Find where the given text appears and provide that cell's center as (X, Y) coordinate. 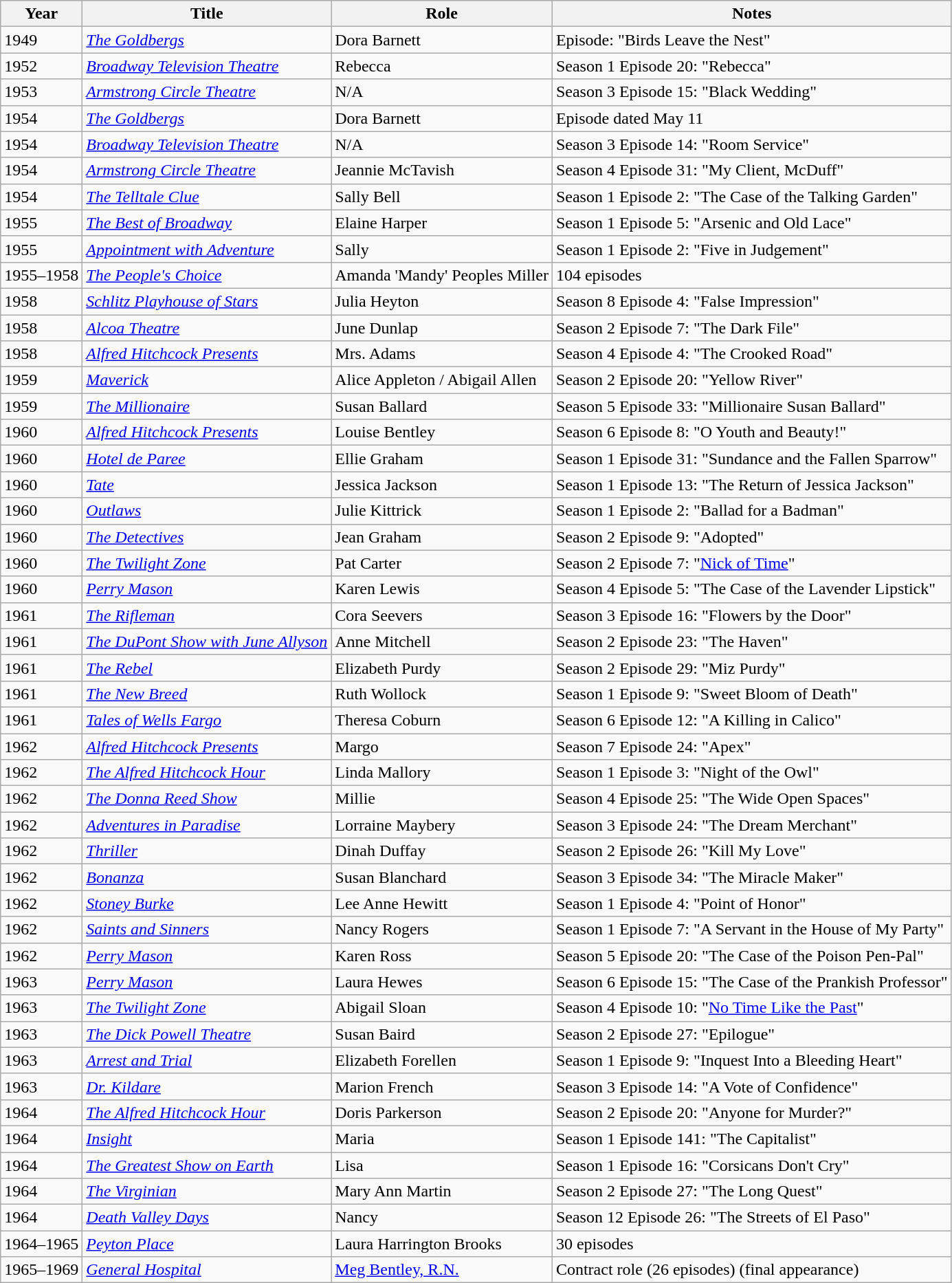
Amanda 'Mandy' Peoples Miller (442, 275)
Linda Mallory (442, 773)
Season 5 Episode 33: "Millionaire Susan Ballard" (752, 406)
Adventures in Paradise (207, 825)
Season 4 Episode 25: "The Wide Open Spaces" (752, 799)
Jessica Jackson (442, 485)
Season 2 Episode 27: "The Long Quest" (752, 1192)
Ruth Wollock (442, 694)
Elaine Harper (442, 223)
Season 1 Episode 141: "The Capitalist" (752, 1139)
Louise Bentley (442, 432)
Season 2 Episode 9: "Adopted" (752, 537)
The Donna Reed Show (207, 799)
Season 7 Episode 24: "Apex" (752, 746)
Season 4 Episode 4: "The Crooked Road" (752, 354)
Insight (207, 1139)
30 episodes (752, 1244)
Millie (442, 799)
Alcoa Theatre (207, 328)
The DuPont Show with June Allyson (207, 641)
Nancy (442, 1218)
June Dunlap (442, 328)
Notes (752, 14)
Stoney Burke (207, 903)
Season 1 Episode 9: "Sweet Bloom of Death" (752, 694)
Tate (207, 485)
Season 6 Episode 8: "O Youth and Beauty!" (752, 432)
Episode: "Birds Leave the Nest" (752, 40)
Title (207, 14)
Appointment with Adventure (207, 249)
The Rifleman (207, 615)
The Detectives (207, 537)
Laura Hewes (442, 982)
Cora Seevers (442, 615)
Season 1 Episode 2: "The Case of the Talking Garden" (752, 197)
Susan Baird (442, 1034)
Bonanza (207, 877)
1953 (41, 92)
Dr. Kildare (207, 1086)
Elizabeth Purdy (442, 668)
Doris Parkerson (442, 1112)
Season 6 Episode 15: "The Case of the Prankish Professor" (752, 982)
Season 3 Episode 15: "Black Wedding" (752, 92)
Episode dated May 11 (752, 118)
The Telltale Clue (207, 197)
104 episodes (752, 275)
Contract role (26 episodes) (final appearance) (752, 1270)
Lee Anne Hewitt (442, 903)
Season 2 Episode 23: "The Haven" (752, 641)
Rebecca (442, 66)
1965–1969 (41, 1270)
Season 4 Episode 5: "The Case of the Lavender Lipstick" (752, 589)
Season 3 Episode 14: "Room Service" (752, 144)
Season 2 Episode 7: "Nick of Time" (752, 563)
Karen Ross (442, 956)
Elizabeth Forellen (442, 1060)
Jeannie McTavish (442, 171)
Season 4 Episode 31: "My Client, McDuff" (752, 171)
Death Valley Days (207, 1218)
Laura Harrington Brooks (442, 1244)
The Greatest Show on Earth (207, 1165)
Ellie Graham (442, 459)
Season 1 Episode 2: "Five in Judgement" (752, 249)
The Rebel (207, 668)
Abigail Sloan (442, 1008)
Season 8 Episode 4: "False Impression" (752, 301)
The Dick Powell Theatre (207, 1034)
Sally (442, 249)
The Millionaire (207, 406)
Anne Mitchell (442, 641)
Jean Graham (442, 537)
Julia Heyton (442, 301)
Season 3 Episode 34: "The Miracle Maker" (752, 877)
Marion French (442, 1086)
The Best of Broadway (207, 223)
Meg Bentley, R.N. (442, 1270)
Season 2 Episode 20: "Anyone for Murder?" (752, 1112)
General Hospital (207, 1270)
1955–1958 (41, 275)
Pat Carter (442, 563)
Susan Blanchard (442, 877)
Nancy Rogers (442, 930)
Maria (442, 1139)
Season 2 Episode 7: "The Dark File" (752, 328)
Season 6 Episode 12: "A Killing in Calico" (752, 720)
1949 (41, 40)
Season 1 Episode 4: "Point of Honor" (752, 903)
Karen Lewis (442, 589)
Thriller (207, 851)
Season 2 Episode 20: "Yellow River" (752, 380)
Season 1 Episode 31: "Sundance and the Fallen Sparrow" (752, 459)
Mrs. Adams (442, 354)
The Virginian (207, 1192)
Theresa Coburn (442, 720)
Season 4 Episode 10: "No Time Like the Past" (752, 1008)
Mary Ann Martin (442, 1192)
Season 2 Episode 26: "Kill My Love" (752, 851)
Sally Bell (442, 197)
Lisa (442, 1165)
Lorraine Maybery (442, 825)
Season 1 Episode 2: "Ballad for a Badman" (752, 511)
Season 2 Episode 27: "Epilogue" (752, 1034)
1964–1965 (41, 1244)
1952 (41, 66)
Season 1 Episode 7: "A Servant in the House of My Party" (752, 930)
Susan Ballard (442, 406)
Season 1 Episode 3: "Night of the Owl" (752, 773)
Dinah Duffay (442, 851)
Season 3 Episode 14: "A Vote of Confidence" (752, 1086)
Season 1 Episode 20: "Rebecca" (752, 66)
Year (41, 14)
Hotel de Paree (207, 459)
Saints and Sinners (207, 930)
Arrest and Trial (207, 1060)
The New Breed (207, 694)
Season 1 Episode 13: "The Return of Jessica Jackson" (752, 485)
Season 2 Episode 29: "Miz Purdy" (752, 668)
Role (442, 14)
Season 3 Episode 16: "Flowers by the Door" (752, 615)
Alice Appleton / Abigail Allen (442, 380)
Season 1 Episode 9: "Inquest Into a Bleeding Heart" (752, 1060)
Maverick (207, 380)
Peyton Place (207, 1244)
Tales of Wells Fargo (207, 720)
Season 1 Episode 5: "Arsenic and Old Lace" (752, 223)
Season 3 Episode 24: "The Dream Merchant" (752, 825)
Season 5 Episode 20: "The Case of the Poison Pen-Pal" (752, 956)
Julie Kittrick (442, 511)
Schlitz Playhouse of Stars (207, 301)
The People's Choice (207, 275)
Margo (442, 746)
Outlaws (207, 511)
Season 1 Episode 16: "Corsicans Don't Cry" (752, 1165)
Season 12 Episode 26: "The Streets of El Paso" (752, 1218)
